Locate the cell with the specified text and output its (x, y) center coordinate. 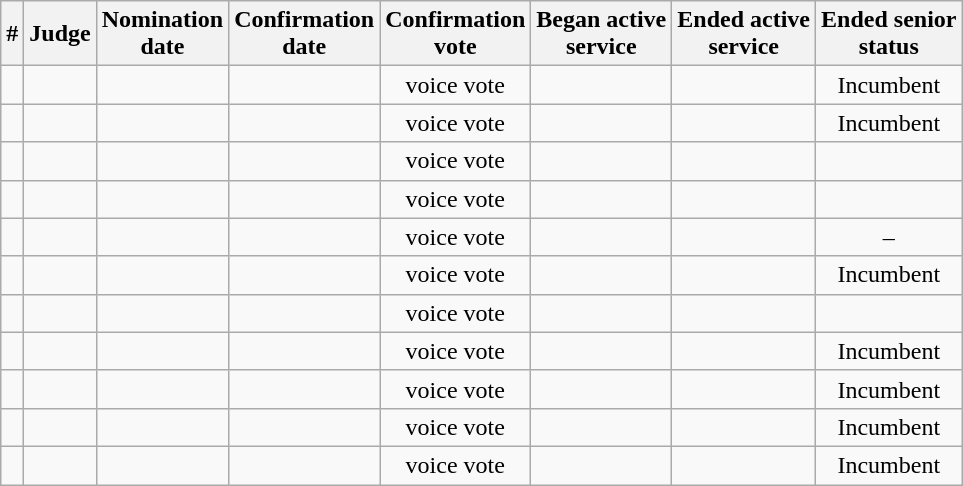
Began activeservice (602, 34)
Ended activeservice (744, 34)
Nominationdate (162, 34)
Judge (60, 34)
Confirmationdate (304, 34)
Ended seniorstatus (889, 34)
# (12, 34)
– (889, 237)
Confirmationvote (456, 34)
